From the cell containing the given text, extract its center point as [X, Y] coordinate. 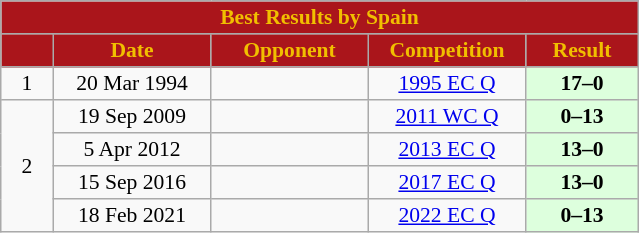
15 Sep 2016 [132, 182]
1 [27, 84]
20 Mar 1994 [132, 84]
2011 WC Q [447, 116]
Result [582, 50]
18 Feb 2021 [132, 216]
19 Sep 2009 [132, 116]
17–0 [582, 84]
Opponent [290, 50]
5 Apr 2012 [132, 150]
Best Results by Spain [320, 18]
2017 EC Q [447, 182]
Competition [447, 50]
1995 EC Q [447, 84]
2013 EC Q [447, 150]
2022 EC Q [447, 216]
Date [132, 50]
2 [27, 166]
